Return [X, Y] of the center of cell containing provided text 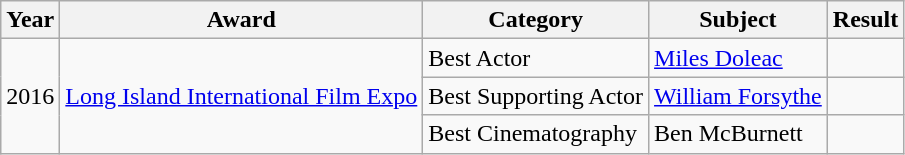
Best Actor [536, 58]
Year [30, 20]
Best Cinematography [536, 134]
Miles Doleac [738, 58]
Long Island International Film Expo [242, 96]
2016 [30, 96]
Result [865, 20]
Award [242, 20]
Best Supporting Actor [536, 96]
William Forsythe [738, 96]
Category [536, 20]
Subject [738, 20]
Ben McBurnett [738, 134]
